From the cell containing the given text, extract its center point as [x, y] coordinate. 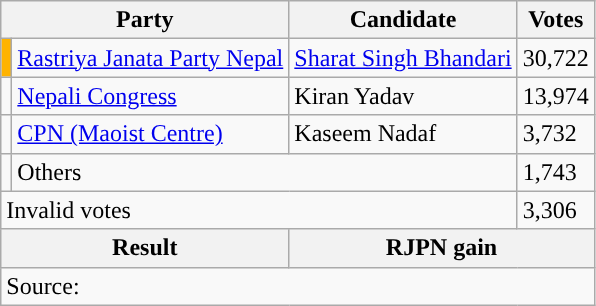
Kiran Yadav [403, 96]
Nepali Congress [150, 96]
Candidate [403, 20]
Votes [556, 20]
1,743 [556, 172]
CPN (Maoist Centre) [150, 134]
13,974 [556, 96]
Kaseem Nadaf [403, 134]
Invalid votes [259, 210]
Rastriya Janata Party Nepal [150, 58]
Source: [298, 286]
Others [264, 172]
30,722 [556, 58]
3,732 [556, 134]
3,306 [556, 210]
Sharat Singh Bhandari [403, 58]
RJPN gain [442, 248]
Party [145, 20]
Result [145, 248]
